Return (x, y) of the center of cell containing provided text 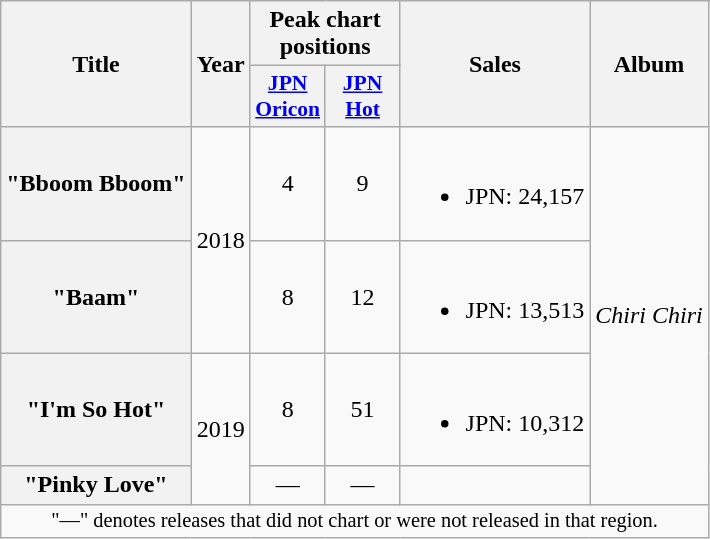
Chiri Chiri (649, 316)
Peak chart positions (325, 34)
4 (288, 184)
Title (96, 64)
Year (220, 64)
Sales (495, 64)
12 (362, 296)
Album (649, 64)
JPNOricon (288, 96)
JPN: 24,157 (495, 184)
2019 (220, 428)
2018 (220, 240)
"—" denotes releases that did not chart or were not released in that region. (354, 521)
JPNHot (362, 96)
"Bboom Bboom" (96, 184)
"Pinky Love" (96, 485)
"Baam" (96, 296)
"I'm So Hot" (96, 410)
JPN: 13,513 (495, 296)
51 (362, 410)
9 (362, 184)
JPN: 10,312 (495, 410)
